Scan for the cell matching the given text and deliver its [X, Y] coordinate at center. 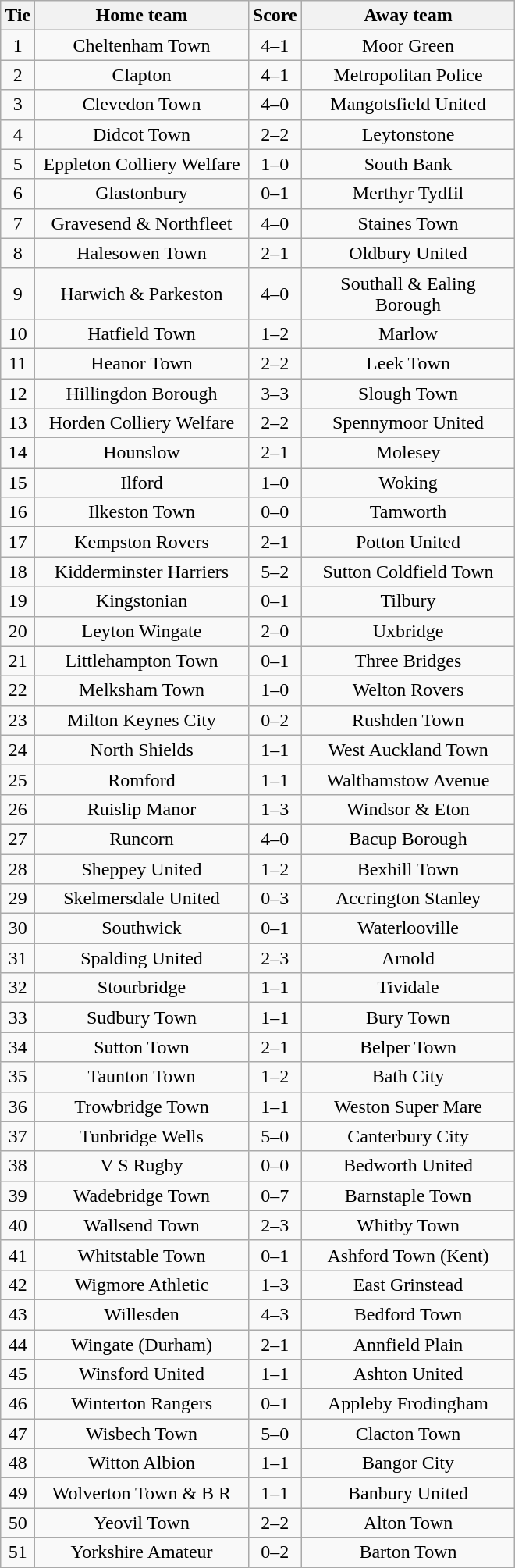
Barnstaple Town [408, 1196]
Yorkshire Amateur [142, 1552]
36 [18, 1107]
Skelmersdale United [142, 899]
Ashton United [408, 1374]
Littlehampton Town [142, 661]
Wolverton Town & B R [142, 1493]
43 [18, 1314]
Romford [142, 779]
North Shields [142, 750]
31 [18, 958]
4–3 [275, 1314]
30 [18, 928]
9 [18, 294]
Ruislip Manor [142, 809]
Ashford Town (Kent) [408, 1255]
Tamworth [408, 512]
Clapton [142, 75]
Welton Rovers [408, 690]
Tie [18, 16]
Annfield Plain [408, 1344]
28 [18, 869]
Clacton Town [408, 1434]
Bangor City [408, 1463]
4 [18, 134]
Appleby Frodingham [408, 1404]
22 [18, 690]
East Grinstead [408, 1285]
Wisbech Town [142, 1434]
Sutton Town [142, 1047]
0–7 [275, 1196]
2–0 [275, 631]
Bexhill Town [408, 869]
Staines Town [408, 223]
Heanor Town [142, 363]
Southwick [142, 928]
Moor Green [408, 45]
42 [18, 1285]
35 [18, 1077]
21 [18, 661]
Spalding United [142, 958]
25 [18, 779]
Horden Colliery Welfare [142, 423]
Kempston Rovers [142, 542]
Sheppey United [142, 869]
Leytonstone [408, 134]
20 [18, 631]
3–3 [275, 393]
Three Bridges [408, 661]
34 [18, 1047]
2 [18, 75]
Runcorn [142, 839]
Leek Town [408, 363]
Hatfield Town [142, 333]
Rushden Town [408, 720]
40 [18, 1225]
Whitby Town [408, 1225]
Halesowen Town [142, 253]
48 [18, 1463]
Alton Town [408, 1523]
32 [18, 988]
Tividale [408, 988]
Metropolitan Police [408, 75]
24 [18, 750]
Taunton Town [142, 1077]
Winsford United [142, 1374]
Clevedon Town [142, 105]
Tilbury [408, 601]
Belper Town [408, 1047]
Whitstable Town [142, 1255]
Mangotsfield United [408, 105]
Waterlooville [408, 928]
6 [18, 194]
Bedworth United [408, 1166]
19 [18, 601]
51 [18, 1552]
Hillingdon Borough [142, 393]
29 [18, 899]
5 [18, 164]
8 [18, 253]
Wadebridge Town [142, 1196]
37 [18, 1136]
Wallsend Town [142, 1225]
Glastonbury [142, 194]
Leyton Wingate [142, 631]
Canterbury City [408, 1136]
Winterton Rangers [142, 1404]
13 [18, 423]
Marlow [408, 333]
Walthamstow Avenue [408, 779]
South Bank [408, 164]
44 [18, 1344]
17 [18, 542]
Barton Town [408, 1552]
Sudbury Town [142, 1017]
0–3 [275, 899]
Ilkeston Town [142, 512]
Woking [408, 483]
Bacup Borough [408, 839]
Weston Super Mare [408, 1107]
Gravesend & Northfleet [142, 223]
Potton United [408, 542]
11 [18, 363]
Milton Keynes City [142, 720]
39 [18, 1196]
50 [18, 1523]
46 [18, 1404]
Bury Town [408, 1017]
Tunbridge Wells [142, 1136]
Banbury United [408, 1493]
15 [18, 483]
10 [18, 333]
49 [18, 1493]
7 [18, 223]
Bedford Town [408, 1314]
26 [18, 809]
47 [18, 1434]
West Auckland Town [408, 750]
Melksham Town [142, 690]
16 [18, 512]
Witton Albion [142, 1463]
Merthyr Tydfil [408, 194]
Molesey [408, 453]
Didcot Town [142, 134]
1 [18, 45]
45 [18, 1374]
Windsor & Eton [408, 809]
Hounslow [142, 453]
Trowbridge Town [142, 1107]
27 [18, 839]
23 [18, 720]
3 [18, 105]
41 [18, 1255]
Cheltenham Town [142, 45]
14 [18, 453]
Slough Town [408, 393]
Southall & Ealing Borough [408, 294]
Yeovil Town [142, 1523]
Eppleton Colliery Welfare [142, 164]
38 [18, 1166]
Kidderminster Harriers [142, 572]
Spennymoor United [408, 423]
Willesden [142, 1314]
Bath City [408, 1077]
Oldbury United [408, 253]
Score [275, 16]
Stourbridge [142, 988]
Wigmore Athletic [142, 1285]
5–2 [275, 572]
Sutton Coldfield Town [408, 572]
33 [18, 1017]
Arnold [408, 958]
Wingate (Durham) [142, 1344]
Ilford [142, 483]
V S Rugby [142, 1166]
Away team [408, 16]
Harwich & Parkeston [142, 294]
Uxbridge [408, 631]
Accrington Stanley [408, 899]
18 [18, 572]
12 [18, 393]
Kingstonian [142, 601]
Home team [142, 16]
